For the text-containing cell, return its midpoint in (X, Y) coordinate format. 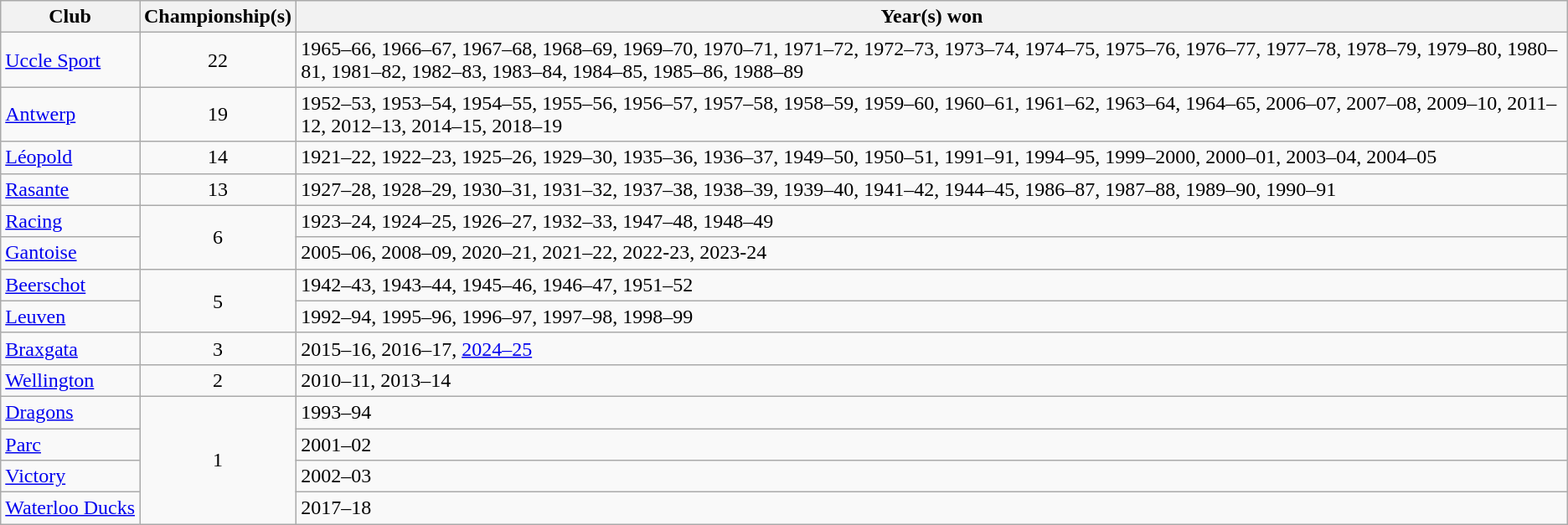
Gantoise (70, 253)
1927–28, 1928–29, 1930–31, 1931–32, 1937–38, 1938–39, 1939–40, 1941–42, 1944–45, 1986–87, 1987–88, 1989–90, 1990–91 (932, 189)
Léopold (70, 157)
1923–24, 1924–25, 1926–27, 1932–33, 1947–48, 1948–49 (932, 221)
5 (218, 301)
1 (218, 460)
Championship(s) (218, 17)
2 (218, 380)
13 (218, 189)
2002–03 (932, 476)
Year(s) won (932, 17)
Club (70, 17)
2010–11, 2013–14 (932, 380)
Rasante (70, 189)
1921–22, 1922–23, 1925–26, 1929–30, 1935–36, 1936–37, 1949–50, 1950–51, 1991–91, 1994–95, 1999–2000, 2000–01, 2003–04, 2004–05 (932, 157)
Uccle Sport (70, 60)
3 (218, 348)
Leuven (70, 317)
Beerschot (70, 285)
6 (218, 237)
Racing (70, 221)
Victory (70, 476)
Dragons (70, 412)
2017–18 (932, 508)
2005–06, 2008–09, 2020–21, 2021–22, 2022-23, 2023-24 (932, 253)
19 (218, 114)
Braxgata (70, 348)
1993–94 (932, 412)
2015–16, 2016–17, 2024–25 (932, 348)
Wellington (70, 380)
Antwerp (70, 114)
22 (218, 60)
1992–94, 1995–96, 1996–97, 1997–98, 1998–99 (932, 317)
Parc (70, 445)
1942–43, 1943–44, 1945–46, 1946–47, 1951–52 (932, 285)
Waterloo Ducks (70, 508)
14 (218, 157)
2001–02 (932, 445)
